Determine the (x, y) coordinate at the center of the cell enclosing the given text.  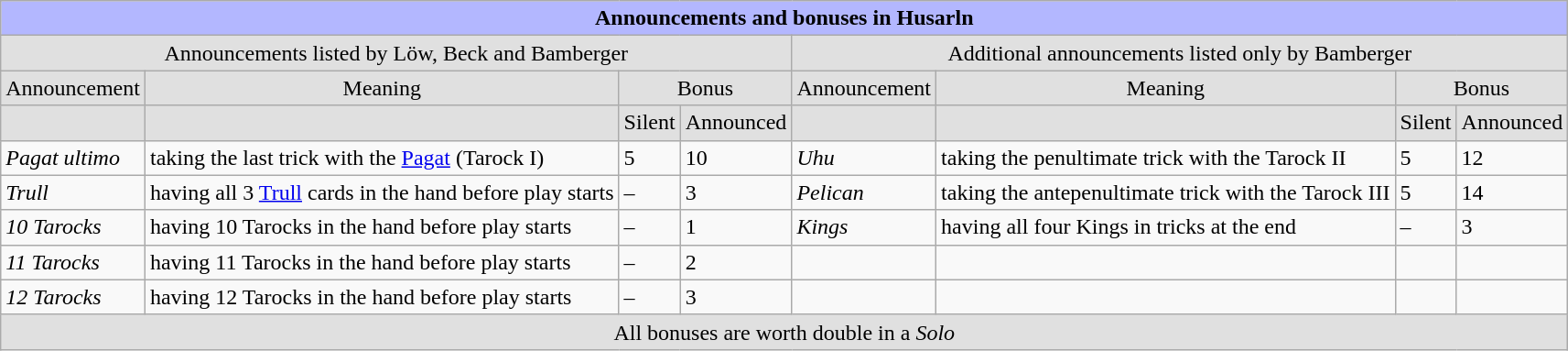
Pagat ultimo (73, 158)
Additional announcements listed only by Bamberger (1180, 53)
All bonuses are worth double in a Solo (784, 332)
having all 3 Trull cards in the hand before play starts (382, 192)
12 (1512, 158)
Uhu (864, 158)
having 11 Tarocks in the hand before play starts (382, 262)
Trull (73, 192)
taking the last trick with the Pagat (Tarock I) (382, 158)
11 Tarocks (73, 262)
Kings (864, 227)
Pelican (864, 192)
10 (736, 158)
1 (736, 227)
Announcements listed by Löw, Beck and Bamberger (396, 53)
12 Tarocks (73, 297)
Announcements and bonuses in Husarln (784, 18)
taking the penultimate trick with the Tarock II (1166, 158)
10 Tarocks (73, 227)
14 (1512, 192)
having 10 Tarocks in the hand before play starts (382, 227)
taking the antepenultimate trick with the Tarock III (1166, 192)
having all four Kings in tricks at the end (1166, 227)
having 12 Tarocks in the hand before play starts (382, 297)
2 (736, 262)
